Capture the cell that displays the provided text and extract its (x, y) central coordinate. 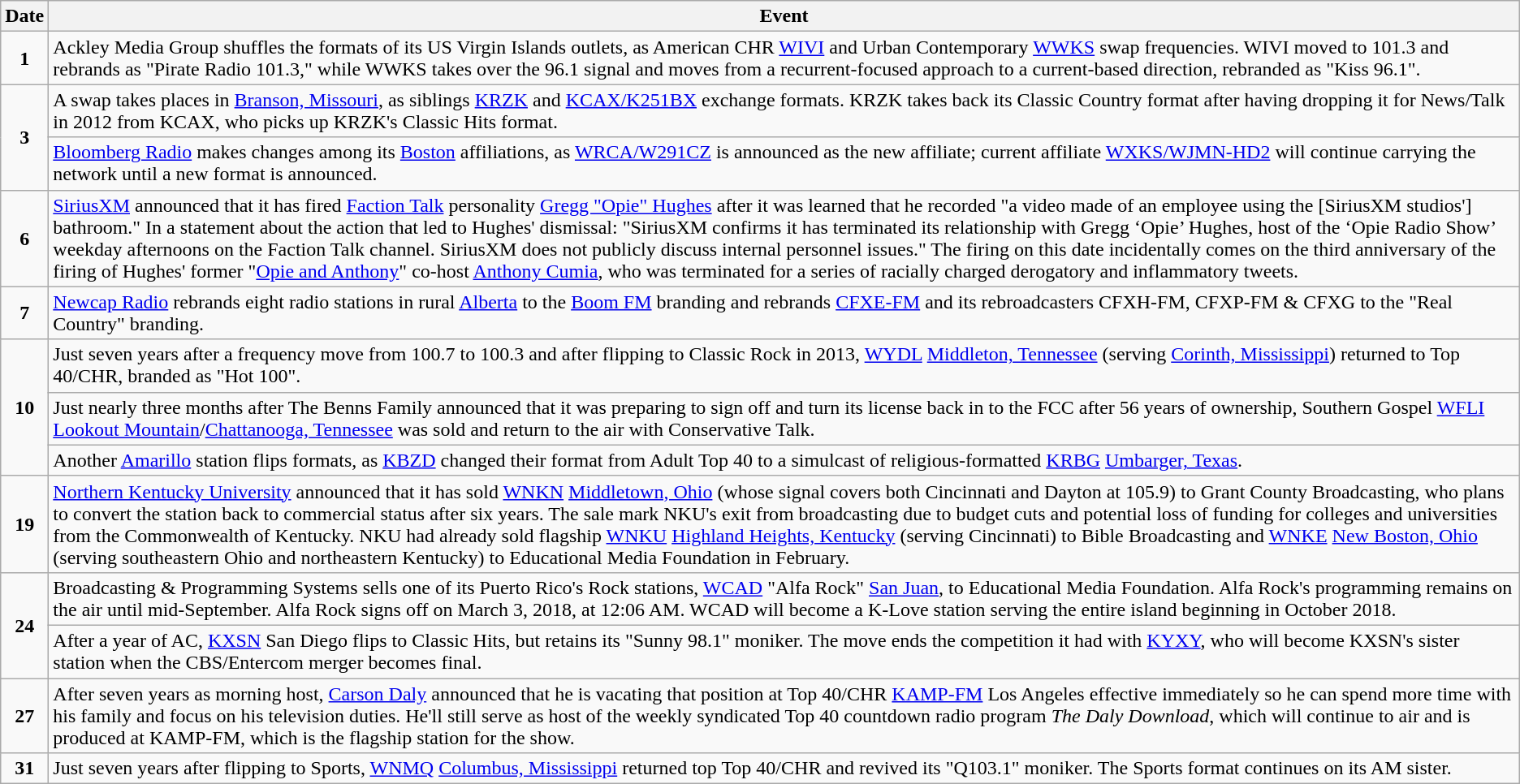
10 (24, 407)
27 (24, 716)
Date (24, 16)
6 (24, 239)
31 (24, 769)
3 (24, 137)
Event (784, 16)
Another Amarillo station flips formats, as KBZD changed their format from Adult Top 40 to a simulcast of religious-formatted KRBG Umbarger, Texas. (784, 460)
24 (24, 625)
1 (24, 58)
19 (24, 524)
7 (24, 313)
